Scan for the cell matching the given text and deliver its [x, y] coordinate at center. 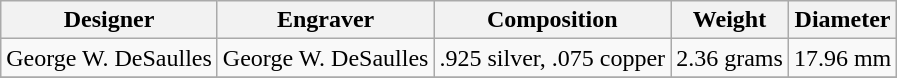
Designer [110, 20]
2.36 grams [730, 58]
Weight [730, 20]
17.96 mm [842, 58]
Composition [552, 20]
.925 silver, .075 copper [552, 58]
Diameter [842, 20]
Engraver [326, 20]
